Scan for the cell matching the given text and deliver its (x, y) coordinate at center. 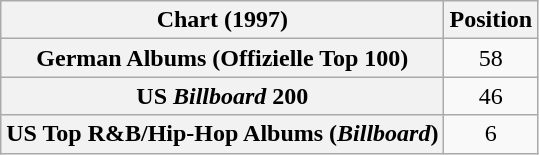
US Top R&B/Hip-Hop Albums (Billboard) (222, 134)
46 (491, 96)
Chart (1997) (222, 20)
German Albums (Offizielle Top 100) (222, 58)
58 (491, 58)
US Billboard 200 (222, 96)
6 (491, 134)
Position (491, 20)
